Return the [x, y] coordinate for the center point of the cell that contains the specified text.  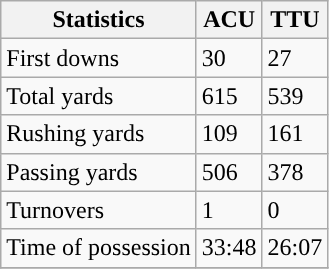
Statistics [99, 20]
30 [229, 58]
First downs [99, 58]
TTU [295, 20]
506 [229, 172]
1 [229, 210]
378 [295, 172]
109 [229, 134]
539 [295, 96]
Passing yards [99, 172]
161 [295, 134]
615 [229, 96]
26:07 [295, 248]
27 [295, 58]
Rushing yards [99, 134]
ACU [229, 20]
Turnovers [99, 210]
Total yards [99, 96]
0 [295, 210]
Time of possession [99, 248]
33:48 [229, 248]
